For the text-containing cell, return its midpoint in [x, y] coordinate format. 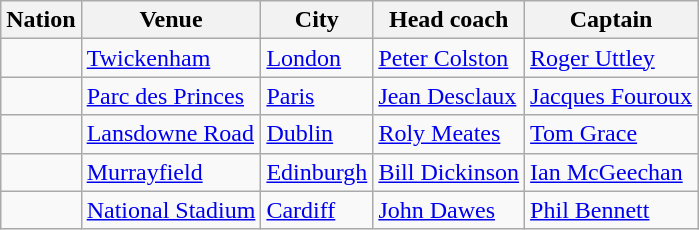
John Dawes [449, 210]
Murrayfield [171, 172]
Jean Desclaux [449, 96]
Roger Uttley [612, 58]
National Stadium [171, 210]
Bill Dickinson [449, 172]
Cardiff [317, 210]
Ian McGeechan [612, 172]
Phil Bennett [612, 210]
London [317, 58]
City [317, 20]
Captain [612, 20]
Twickenham [171, 58]
Lansdowne Road [171, 134]
Nation [41, 20]
Head coach [449, 20]
Parc des Princes [171, 96]
Edinburgh [317, 172]
Dublin [317, 134]
Jacques Fouroux [612, 96]
Paris [317, 96]
Venue [171, 20]
Tom Grace [612, 134]
Peter Colston [449, 58]
Roly Meates [449, 134]
